Extract the [X, Y] coordinate from the center of the cell holding the provided text.  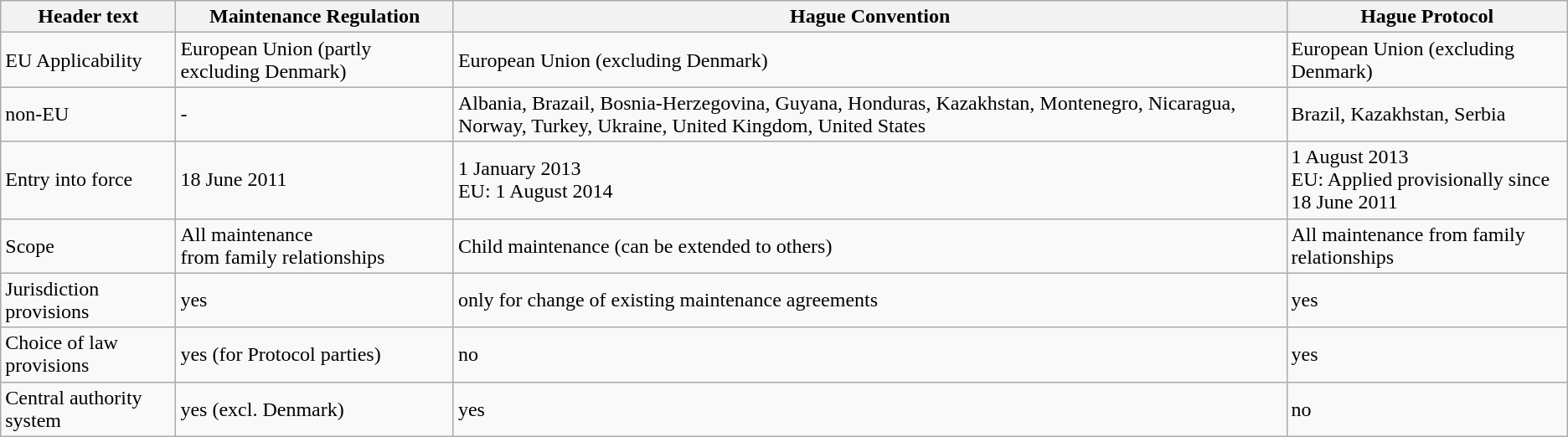
Jurisdiction provisions [89, 300]
Hague Convention [869, 17]
Albania, Brazail, Bosnia-Herzegovina, Guyana, Honduras, Kazakhstan, Montenegro, Nicaragua, Norway, Turkey, Ukraine, United Kingdom, United States [869, 114]
Brazil, Kazakhstan, Serbia [1427, 114]
yes (excl. Denmark) [315, 409]
1 January 2013EU: 1 August 2014 [869, 180]
1 August 2013EU: Applied provisionally since 18 June 2011 [1427, 180]
All maintenancefrom family relationships [315, 246]
Choice of law provisions [89, 355]
- [315, 114]
non-EU [89, 114]
Entry into force [89, 180]
Hague Protocol [1427, 17]
Child maintenance (can be extended to others) [869, 246]
yes (for Protocol parties) [315, 355]
European Union (partly excluding Denmark) [315, 60]
Scope [89, 246]
All maintenance from family relationships [1427, 246]
only for change of existing maintenance agreements [869, 300]
Maintenance Regulation [315, 17]
EU Applicability [89, 60]
18 June 2011 [315, 180]
Central authority system [89, 409]
Header text [89, 17]
